Pinpoint the cell where the given text exists, returning its (x, y) midpoint coordinate. 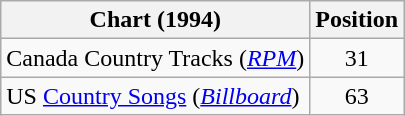
Position (357, 20)
Chart (1994) (156, 20)
63 (357, 96)
Canada Country Tracks (RPM) (156, 58)
31 (357, 58)
US Country Songs (Billboard) (156, 96)
